For the text-containing cell, return its midpoint in [x, y] coordinate format. 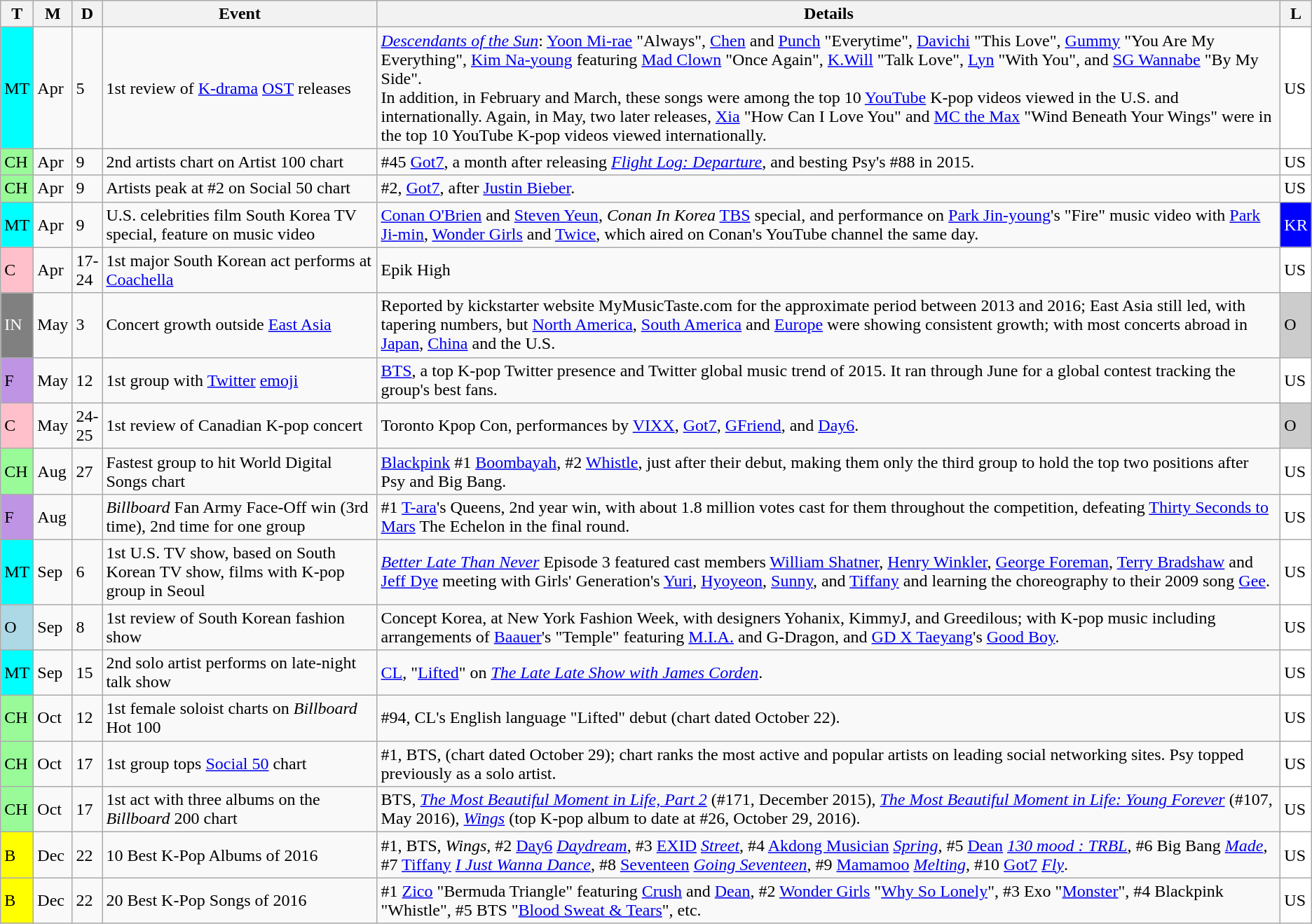
17-24 [87, 270]
15 [87, 673]
2nd artists chart on Artist 100 chart [240, 162]
#2, Got7, after Justin Bieber. [828, 188]
M [53, 14]
20 Best K-Pop Songs of 2016 [240, 901]
U.S. celebrities film South Korea TV special, feature on music video [240, 224]
1st group with Twitter emoji [240, 380]
Concert growth outside East Asia [240, 325]
3 [87, 325]
10 Best K-Pop Albums of 2016 [240, 855]
8 [87, 626]
#45 Got7, a month after releasing Flight Log: Departure, and besting Psy's #88 in 2015. [828, 162]
6 [87, 572]
1st review of Canadian K-pop concert [240, 426]
1st major South Korean act performs at Coachella [240, 270]
T [17, 14]
1st U.S. TV show, based on South Korean TV show, films with K-pop group in Seoul [240, 572]
Billboard Fan Army Face-Off win (3rd time), 2nd time for one group [240, 517]
Artists peak at #2 on Social 50 chart [240, 188]
2nd solo artist performs on late-night talk show [240, 673]
1st act with three albums on the Billboard 200 chart [240, 810]
1st review of K-drama OST releases [240, 88]
Event [240, 14]
IN [17, 325]
#94, CL's English language "Lifted" debut (chart dated October 22). [828, 719]
24-25 [87, 426]
Details [828, 14]
5 [87, 88]
Fastest group to hit World Digital Songs chart [240, 471]
CL, "Lifted" on The Late Late Show with James Corden. [828, 673]
Blackpink #1 Boombayah, #2 Whistle, just after their debut, making them only the third group to hold the top two positions after Psy and Big Bang. [828, 471]
27 [87, 471]
1st review of South Korean fashion show [240, 626]
1st female soloist charts on Billboard Hot 100 [240, 719]
KR [1296, 224]
Toronto Kpop Con, performances by VIXX, Got7, GFriend, and Day6. [828, 426]
Epik High [828, 270]
1st group tops Social 50 chart [240, 764]
BTS, a top K-pop Twitter presence and Twitter global music trend of 2015. It ran through June for a global contest tracking the group's best fans. [828, 380]
L [1296, 14]
D [87, 14]
